Extract the [X, Y] coordinate from the center of the cell holding the provided text.  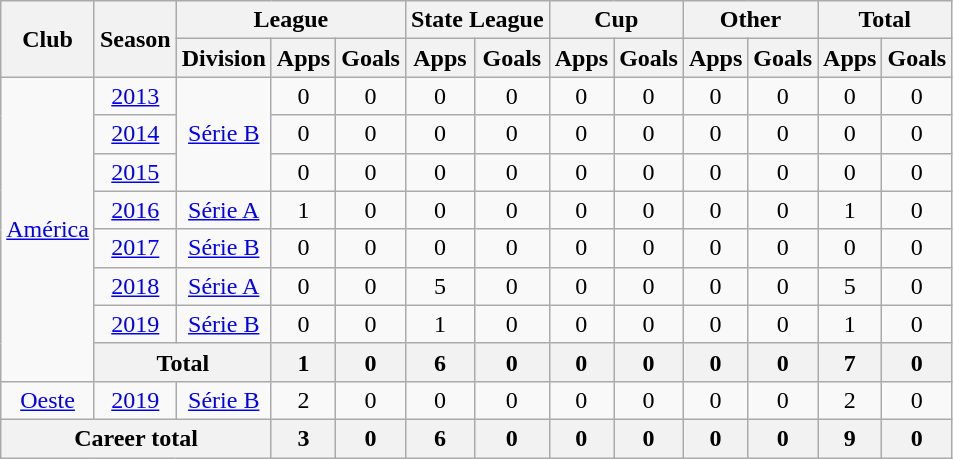
Cup [616, 20]
League [290, 20]
2013 [135, 96]
2015 [135, 172]
9 [850, 438]
Division [224, 58]
Other [750, 20]
2017 [135, 248]
Oeste [48, 400]
2014 [135, 134]
Career total [136, 438]
2016 [135, 210]
State League [477, 20]
América [48, 229]
7 [850, 362]
Season [135, 39]
2018 [135, 286]
3 [303, 438]
Club [48, 39]
